Capture the cell that displays the provided text and extract its [x, y] central coordinate. 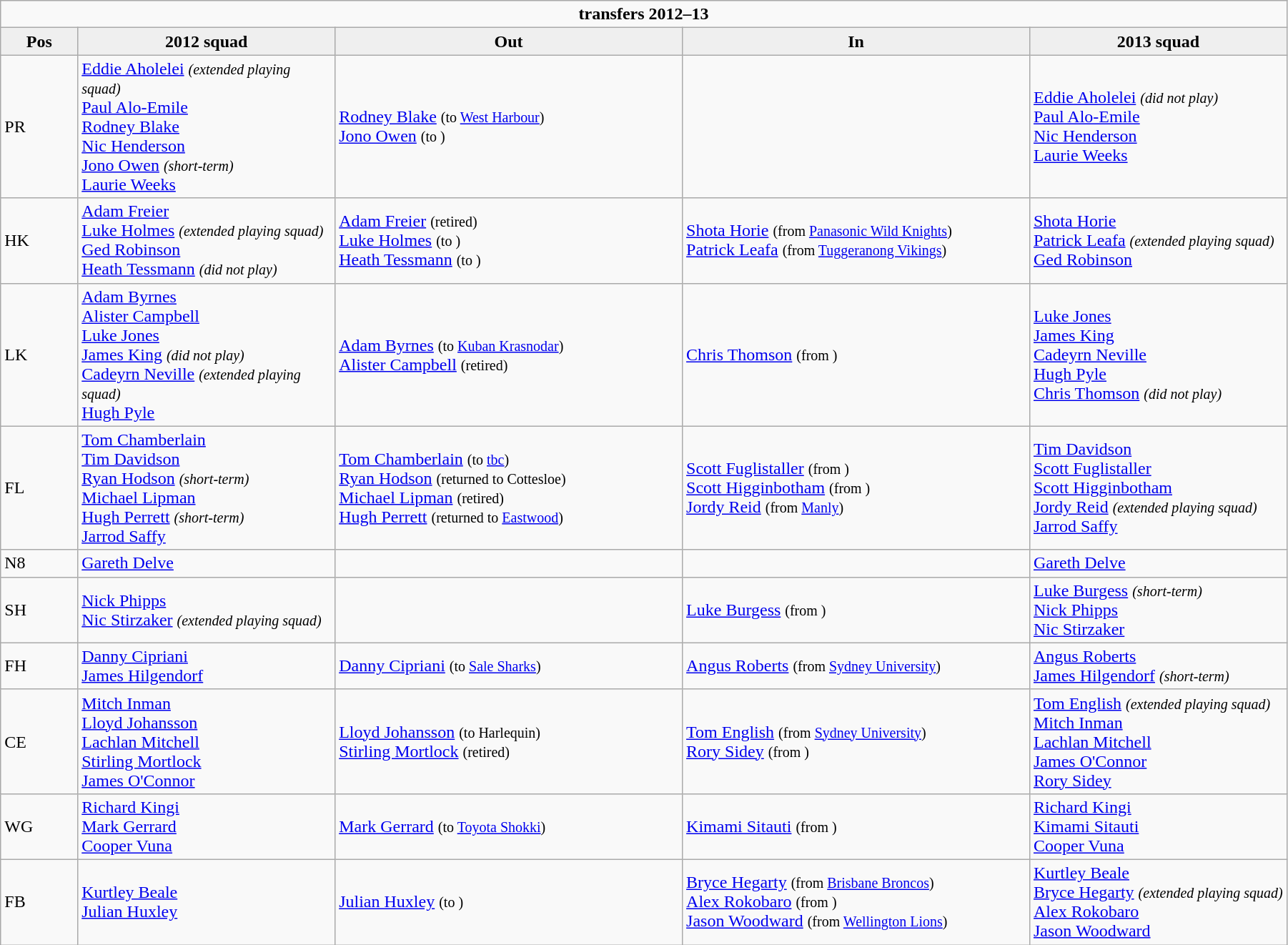
Lloyd Johansson (to Harlequin) Stirling Mortlock (retired) [509, 741]
Bryce Hegarty (from Brisbane Broncos) Alex Rokobaro (from ) Jason Woodward (from Wellington Lions) [856, 902]
Nick PhippsNic Stirzaker (extended playing squad) [207, 610]
Tom Chamberlain (to tbc) Ryan Hodson (returned to Cottesloe) Michael Lipman (retired) Hugh Perrett (returned to Eastwood) [509, 488]
CE [39, 741]
Danny Cipriani (to Sale Sharks) [509, 666]
Kurtley BealeBryce Hegarty (extended playing squad)Alex RokobaroJason Woodward [1158, 902]
PR [39, 127]
LK [39, 355]
Shota Horie (from Panasonic Wild Knights) Patrick Leafa (from Tuggeranong Vikings) [856, 240]
SH [39, 610]
Adam FreierLuke Holmes (extended playing squad)Ged RobinsonHeath Tessmann (did not play) [207, 240]
HK [39, 240]
N8 [39, 563]
Kimami Sitauti (from ) [856, 826]
Mark Gerrard (to Toyota Shokki) [509, 826]
Luke Burgess (short-term)Nick PhippsNic Stirzaker [1158, 610]
Richard KingiMark GerrardCooper Vuna [207, 826]
transfers 2012–13 [644, 14]
Mitch InmanLloyd JohanssonLachlan MitchellStirling MortlockJames O'Connor [207, 741]
Angus RobertsJames Hilgendorf (short-term) [1158, 666]
Danny CiprianiJames Hilgendorf [207, 666]
Tom English (extended playing squad)Mitch InmanLachlan MitchellJames O'ConnorRory Sidey [1158, 741]
WG [39, 826]
Richard KingiKimami SitautiCooper Vuna [1158, 826]
Scott Fuglistaller (from ) Scott Higginbotham (from ) Jordy Reid (from Manly) [856, 488]
Out [509, 41]
Angus Roberts (from Sydney University) [856, 666]
Eddie Aholelei (did not play)Paul Alo-EmileNic HendersonLaurie Weeks [1158, 127]
Julian Huxley (to ) [509, 902]
FB [39, 902]
Chris Thomson (from ) [856, 355]
Adam ByrnesAlister CampbellLuke JonesJames King (did not play)Cadeyrn Neville (extended playing squad)Hugh Pyle [207, 355]
Adam Freier (retired) Luke Holmes (to ) Heath Tessmann (to ) [509, 240]
Luke JonesJames KingCadeyrn NevilleHugh PyleChris Thomson (did not play) [1158, 355]
In [856, 41]
Kurtley BealeJulian Huxley [207, 902]
Rodney Blake (to West Harbour) Jono Owen (to ) [509, 127]
Pos [39, 41]
Adam Byrnes (to Kuban Krasnodar) Alister Campbell (retired) [509, 355]
Tom English (from Sydney University) Rory Sidey (from ) [856, 741]
2012 squad [207, 41]
2013 squad [1158, 41]
Eddie Aholelei (extended playing squad)Paul Alo-EmileRodney BlakeNic HendersonJono Owen (short-term)Laurie Weeks [207, 127]
Tim DavidsonScott FuglistallerScott HigginbothamJordy Reid (extended playing squad)Jarrod Saffy [1158, 488]
FH [39, 666]
Shota HoriePatrick Leafa (extended playing squad)Ged Robinson [1158, 240]
FL [39, 488]
Tom ChamberlainTim DavidsonRyan Hodson (short-term)Michael LipmanHugh Perrett (short-term)Jarrod Saffy [207, 488]
Luke Burgess (from ) [856, 610]
